Return [X, Y] of the center of cell containing provided text 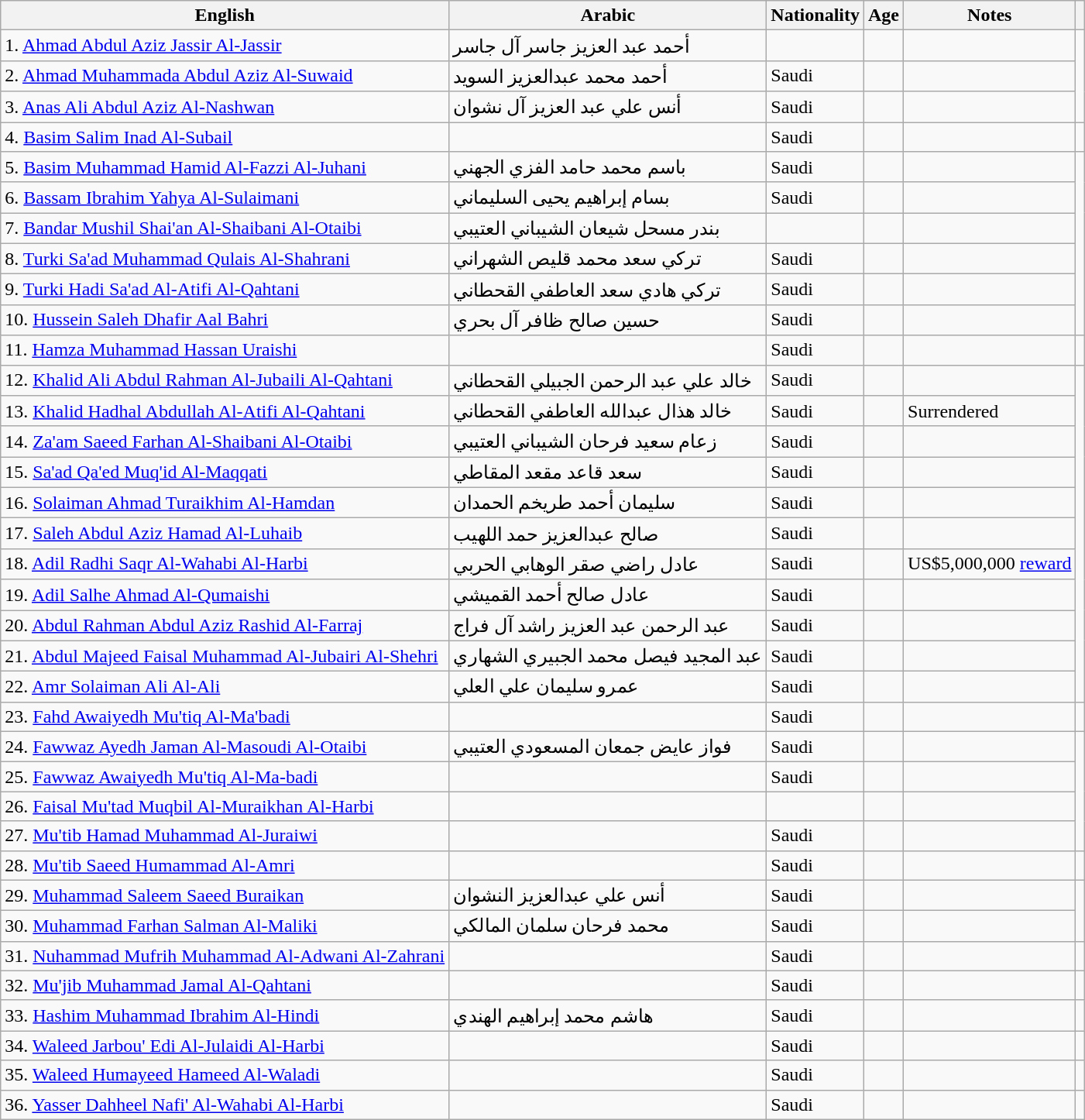
أحمد عبد العزيز جاسر آل جاسر [608, 46]
محمد فرحان سلمان المالكي [608, 926]
5. Basim Muhammad Hamid Al-Fazzi Al-Juhani [225, 167]
22. Amr Solaiman Ali Al-Ali [225, 687]
عادل راضي صقر الوهابي الحربي [608, 564]
30. Muhammad Farhan Salman Al-Maliki [225, 926]
4. Basim Salim Inad Al-Subail [225, 137]
حسين صالح ظافر آل بحري [608, 320]
26. Faisal Mu'tad Muqbil Al-Muraikhan Al-Harbi [225, 806]
3. Anas Ali Abdul Aziz Al-Nashwan [225, 107]
Notes [990, 15]
English [225, 15]
19. Adil Salhe Ahmad Al-Qumaishi [225, 595]
14. Za'am Saeed Farhan Al-Shaibani Al-Otaibi [225, 441]
16. Solaiman Ahmad Turaikhim Al-Hamdan [225, 503]
9. Turki Hadi Sa'ad Al-Atifi Al-Qahtani [225, 290]
20. Abdul Rahman Abdul Aziz Rashid Al-Farraj [225, 626]
24. Fawwaz Ayedh Jaman Al-Masoudi Al-Otaibi [225, 747]
Age [884, 15]
2. Ahmad Muhammada Abdul Aziz Al-Suwaid [225, 76]
15. Sa'ad Qa'ed Muq'id Al-Maqqati [225, 472]
28. Mu'tib Saeed Humammad Al-Amri [225, 865]
أنس علي عبدالعزيز النشوان [608, 895]
18. Adil Radhi Saqr Al-Wahabi Al-Harbi [225, 564]
سليمان أحمد طريخم الحمدان [608, 503]
بسام إبراهيم يحيى السليماني [608, 198]
12. Khalid Ali Abdul Rahman Al-Jubaili Al-Qahtani [225, 380]
6. Bassam Ibrahim Yahya Al-Sulaimani [225, 198]
سعد قاعد مقعد المقاطي [608, 472]
Arabic [608, 15]
29. Muhammad Saleem Saeed Buraikan [225, 895]
11. Hamza Muhammad Hassan Uraishi [225, 350]
عبد الرحمن عبد العزيز راشد آل فراج [608, 626]
10. Hussein Saleh Dhafir Aal Bahri [225, 320]
أحمد محمد عبدالعزيز السويد [608, 76]
صالح عبدالعزيز حمد اللهيب [608, 534]
تركي هادي سعد العاطفي القحطاني [608, 290]
فواز عايض جمعان المسعودي العتيبي [608, 747]
باسم محمد حامد الفزي الجهني [608, 167]
31. Nuhammad Mufrih Muhammad Al-Adwani Al-Zahrani [225, 956]
17. Saleh Abdul Aziz Hamad Al-Luhaib [225, 534]
21. Abdul Majeed Faisal Muhammad Al-Jubairi Al-Shehri [225, 656]
1. Ahmad Abdul Aziz Jassir Al-Jassir [225, 46]
36. Yasser Dahheel Nafi' Al-Wahabi Al-Harbi [225, 1105]
خالد هذال عبدالله العاطفي القحطاني [608, 411]
35. Waleed Humayeed Hameed Al-Waladi [225, 1075]
8. Turki Sa'ad Muhammad Qulais Al-Shahrani [225, 259]
13. Khalid Hadhal Abdullah Al-Atifi Al-Qahtani [225, 411]
US$5,000,000 reward [990, 564]
25. Fawwaz Awaiyedh Mu'tiq Al-Ma-badi [225, 777]
هاشم محمد إبراهيم الهندي [608, 1015]
زعام سعيد فرحان الشيباني العتيبي [608, 441]
عادل صالح أحمد القميشي [608, 595]
عبد المجيد فيصل محمد الجبيري الشهاري [608, 656]
Nationality [815, 15]
33. Hashim Muhammad Ibrahim Al-Hindi [225, 1015]
أنس علي عبد العزيز آل نشوان [608, 107]
23. Fahd Awaiyedh Mu'tiq Al-Ma'badi [225, 716]
32. Mu'jib Muhammad Jamal Al-Qahtani [225, 985]
خالد علي عبد الرحمن الجبيلي القحطاني [608, 380]
عمرو سليمان علي العلي [608, 687]
تركي سعد محمد قليص الشهراني [608, 259]
34. Waleed Jarbou' Edi Al-Julaidi Al-Harbi [225, 1046]
7. Bandar Mushil Shai'an Al-Shaibani Al-Otaibi [225, 228]
بندر مسحل شيعان الشيباني العتيبي [608, 228]
Surrendered [990, 411]
27. Mu'tib Hamad Muhammad Al-Juraiwi [225, 836]
